Extract the [x, y] coordinate from the center of the cell holding the provided text.  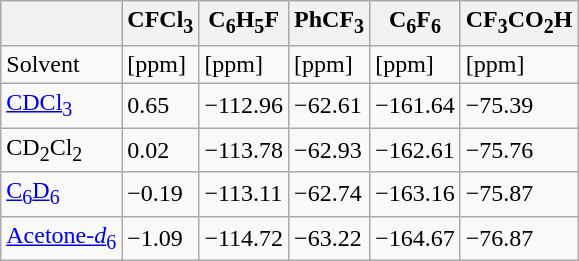
C6H5F [244, 23]
−75.76 [519, 150]
C6D6 [62, 194]
−1.09 [160, 238]
PhCF3 [330, 23]
−62.93 [330, 150]
−112.96 [244, 105]
−164.67 [416, 238]
−113.11 [244, 194]
−113.78 [244, 150]
−162.61 [416, 150]
−75.39 [519, 105]
−161.64 [416, 105]
−62.61 [330, 105]
0.02 [160, 150]
Acetone-d6 [62, 238]
0.65 [160, 105]
CD2Cl2 [62, 150]
−114.72 [244, 238]
−62.74 [330, 194]
−76.87 [519, 238]
−0.19 [160, 194]
Solvent [62, 64]
CFCl3 [160, 23]
CDCl3 [62, 105]
−163.16 [416, 194]
C6F6 [416, 23]
CF3CO2H [519, 23]
−75.87 [519, 194]
−63.22 [330, 238]
